Search for the cell housing the specified text and yield its [X, Y] center coordinate. 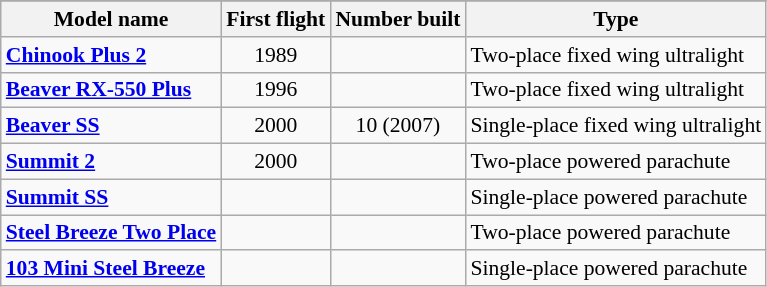
1989 [276, 55]
Steel Breeze Two Place [112, 233]
103 Mini Steel Breeze [112, 269]
First flight [276, 19]
1996 [276, 90]
Chinook Plus 2 [112, 55]
Type [616, 19]
Single-place fixed wing ultralight [616, 126]
Summit SS [112, 197]
Number built [398, 19]
Beaver RX-550 Plus [112, 90]
Beaver SS [112, 126]
10 (2007) [398, 126]
Model name [112, 19]
Summit 2 [112, 162]
